Return [X, Y] of the center of cell containing provided text 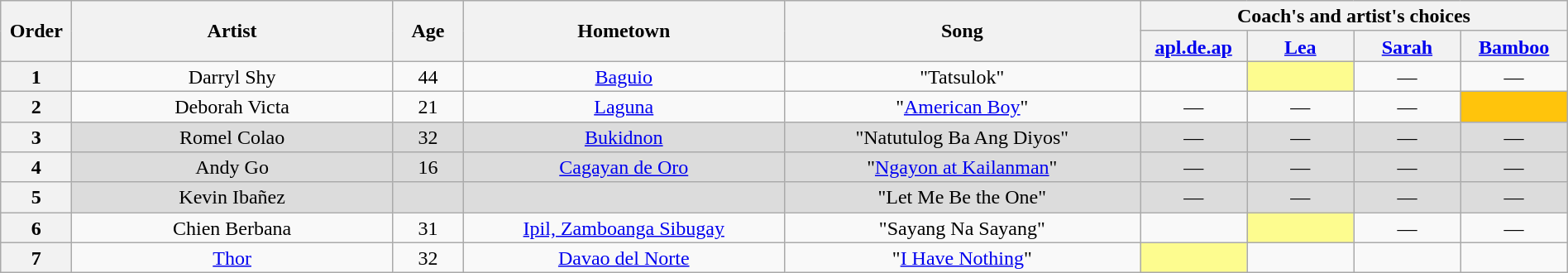
Hometown [624, 31]
"I Have Nothing" [963, 258]
"Sayang Na Sayang" [963, 228]
3 [36, 137]
"Tatsulok" [963, 76]
Artist [232, 31]
Darryl Shy [232, 76]
6 [36, 228]
"Ngayon at Kailanman" [963, 167]
Lea [1300, 46]
Baguio [624, 76]
4 [36, 167]
Coach's and artist's choices [1355, 17]
Deborah Victa [232, 106]
Davao del Norte [624, 258]
Sarah [1408, 46]
1 [36, 76]
Ipil, Zamboanga Sibugay [624, 228]
Bamboo [1513, 46]
Thor [232, 258]
21 [428, 106]
Romel Colao [232, 137]
"Let Me Be the One" [963, 197]
Kevin Ibañez [232, 197]
"Natutulog Ba Ang Diyos" [963, 137]
Song [963, 31]
31 [428, 228]
44 [428, 76]
5 [36, 197]
2 [36, 106]
16 [428, 167]
Bukidnon [624, 137]
Laguna [624, 106]
Cagayan de Oro [624, 167]
Chien Berbana [232, 228]
"American Boy" [963, 106]
Andy Go [232, 167]
7 [36, 258]
apl.de.ap [1194, 46]
Order [36, 31]
Age [428, 31]
